Scan for the cell matching the given text and deliver its (x, y) coordinate at center. 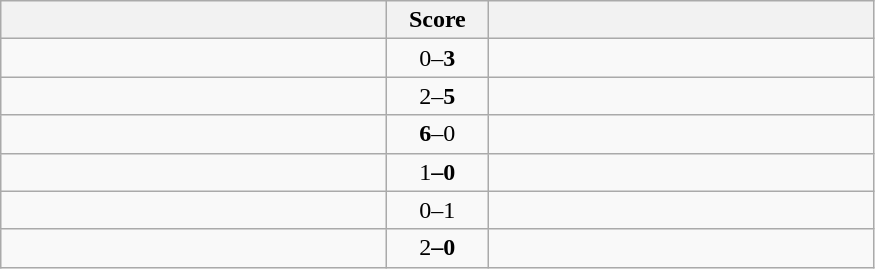
1–0 (438, 172)
6–0 (438, 134)
0–1 (438, 210)
0–3 (438, 58)
2–5 (438, 96)
2–0 (438, 248)
Score (438, 20)
